Search for the cell housing the specified text and yield its [X, Y] center coordinate. 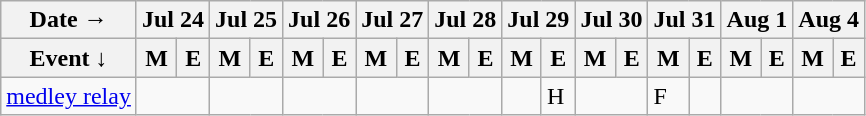
Jul 27 [392, 20]
Aug 4 [829, 20]
Jul 28 [466, 20]
Jul 26 [320, 20]
Jul 30 [612, 20]
Jul 29 [538, 20]
Aug 1 [757, 20]
F [668, 96]
medley relay [69, 96]
H [558, 96]
Jul 24 [172, 20]
Event ↓ [69, 58]
Date → [69, 20]
Jul 25 [246, 20]
Jul 31 [684, 20]
